Capture the cell that displays the provided text and extract its [x, y] central coordinate. 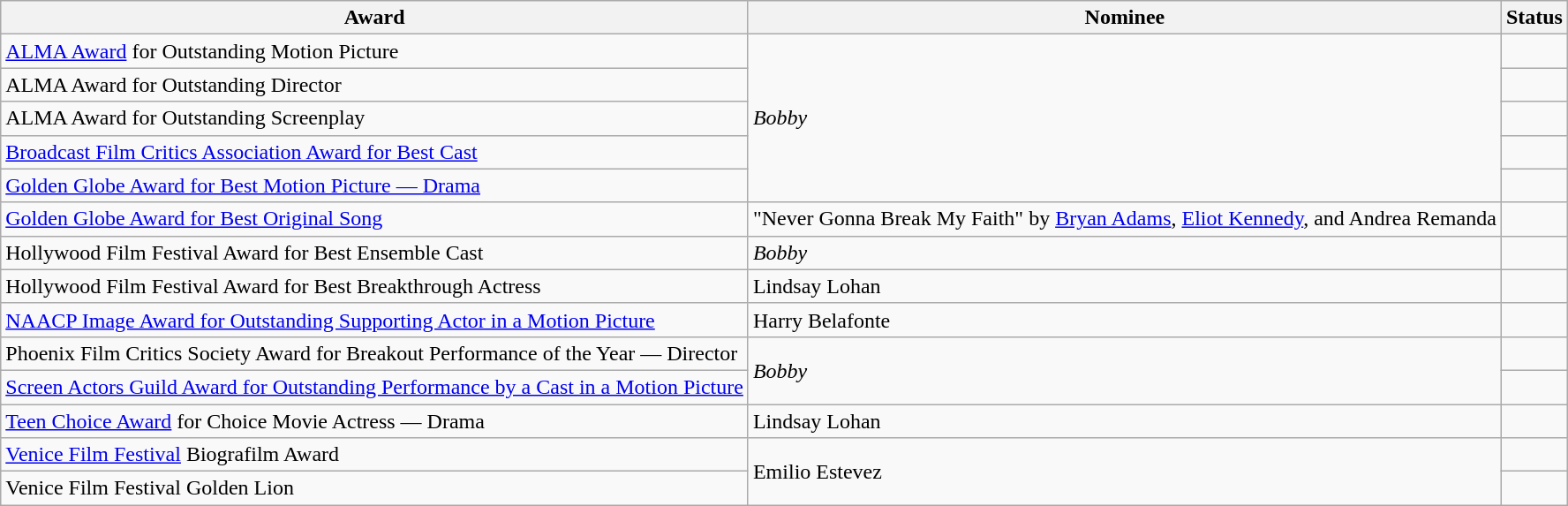
Hollywood Film Festival Award for Best Breakthrough Actress [374, 286]
Golden Globe Award for Best Motion Picture — Drama [374, 185]
Teen Choice Award for Choice Movie Actress — Drama [374, 421]
Harry Belafonte [1125, 320]
NAACP Image Award for Outstanding Supporting Actor in a Motion Picture [374, 320]
Emilio Estevez [1125, 472]
"Never Gonna Break My Faith" by Bryan Adams, Eliot Kennedy, and Andrea Remanda [1125, 219]
Broadcast Film Critics Association Award for Best Cast [374, 152]
Venice Film Festival Biografilm Award [374, 455]
Screen Actors Guild Award for Outstanding Performance by a Cast in a Motion Picture [374, 387]
Award [374, 18]
Venice Film Festival Golden Lion [374, 488]
ALMA Award for Outstanding Motion Picture [374, 51]
Hollywood Film Festival Award for Best Ensemble Cast [374, 253]
ALMA Award for Outstanding Screenplay [374, 118]
Status [1534, 18]
Golden Globe Award for Best Original Song [374, 219]
Nominee [1125, 18]
ALMA Award for Outstanding Director [374, 85]
Phoenix Film Critics Society Award for Breakout Performance of the Year — Director [374, 353]
